Provide the [X, Y] coordinate of the cell's center where the given text is located.  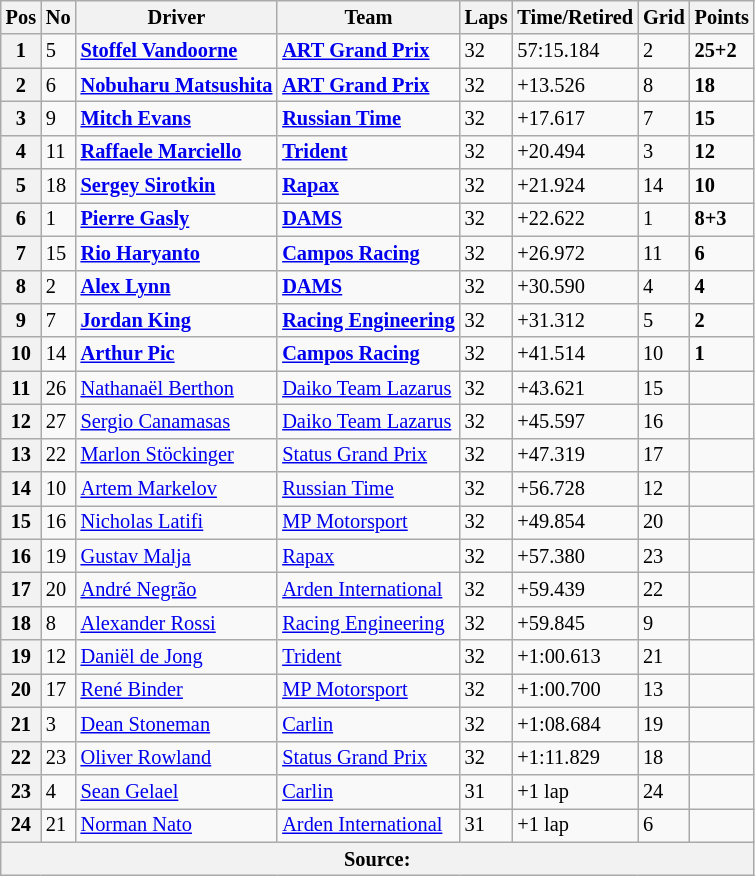
Norman Nato [177, 825]
+31.312 [575, 320]
+1:11.829 [575, 758]
+59.439 [575, 589]
Alexander Rossi [177, 623]
Sergey Sirotkin [177, 186]
Marlon Stöckinger [177, 455]
+49.854 [575, 522]
57:15.184 [575, 51]
+45.597 [575, 421]
Nobuharu Matsushita [177, 85]
+1:00.613 [575, 657]
+20.494 [575, 152]
Team [368, 17]
Sean Gelael [177, 791]
+43.621 [575, 388]
+56.728 [575, 489]
Oliver Rowland [177, 758]
+59.845 [575, 623]
25+2 [722, 51]
Mitch Evans [177, 118]
Sergio Canamasas [177, 421]
Pierre Gasly [177, 219]
+30.590 [575, 287]
Daniël de Jong [177, 657]
No [58, 17]
+57.380 [575, 556]
Jordan King [177, 320]
Rio Haryanto [177, 253]
Gustav Malja [177, 556]
+41.514 [575, 354]
+21.924 [575, 186]
Arthur Pic [177, 354]
27 [58, 421]
+1:00.700 [575, 690]
Dean Stoneman [177, 724]
+47.319 [575, 455]
Artem Markelov [177, 489]
Grid [664, 17]
Stoffel Vandoorne [177, 51]
Driver [177, 17]
Nicholas Latifi [177, 522]
André Negrão [177, 589]
+22.622 [575, 219]
+17.617 [575, 118]
26 [58, 388]
Laps [486, 17]
Points [722, 17]
Alex Lynn [177, 287]
+26.972 [575, 253]
Nathanaël Berthon [177, 388]
Source: [378, 859]
+13.526 [575, 85]
Raffaele Marciello [177, 152]
Pos [21, 17]
René Binder [177, 690]
+1:08.684 [575, 724]
8+3 [722, 219]
Time/Retired [575, 17]
